Provide the [X, Y] coordinate of the cell's center where the given text is located.  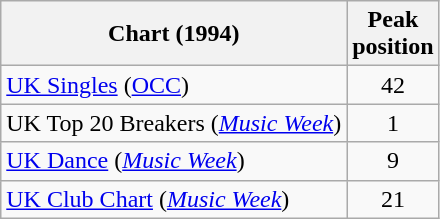
UK Dance (Music Week) [174, 161]
42 [393, 85]
UK Club Chart (Music Week) [174, 199]
Chart (1994) [174, 34]
UK Singles (OCC) [174, 85]
21 [393, 199]
Peakposition [393, 34]
1 [393, 123]
9 [393, 161]
UK Top 20 Breakers (Music Week) [174, 123]
